Output the (x, y) coordinate of the center of the cell containing the given text.  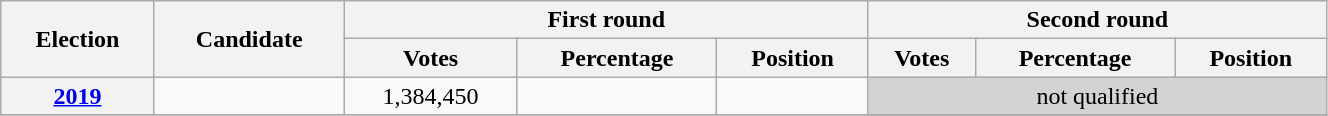
not qualified (1097, 96)
2019 (78, 96)
Candidate (249, 39)
Election (78, 39)
Second round (1097, 20)
1,384,450 (430, 96)
First round (606, 20)
